Provide the [x, y] coordinate of the cell's center where the given text is located.  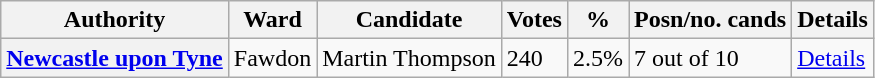
Newcastle upon Tyne [115, 58]
Authority [115, 20]
Fawdon [272, 58]
Ward [272, 20]
Candidate [410, 20]
% [598, 20]
240 [534, 58]
2.5% [598, 58]
7 out of 10 [710, 58]
Posn/no. cands [710, 20]
Votes [534, 20]
Martin Thompson [410, 58]
